Return [x, y] of the center of cell containing provided text 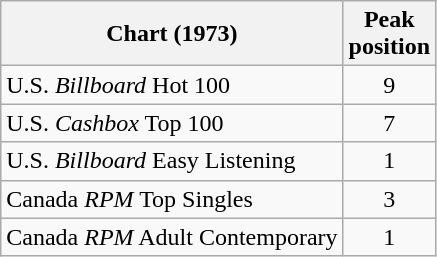
Chart (1973) [172, 34]
3 [389, 199]
U.S. Billboard Easy Listening [172, 161]
Canada RPM Top Singles [172, 199]
U.S. Billboard Hot 100 [172, 85]
7 [389, 123]
U.S. Cashbox Top 100 [172, 123]
Canada RPM Adult Contemporary [172, 237]
Peakposition [389, 34]
9 [389, 85]
